Locate the cell with the specified text and output its [X, Y] center coordinate. 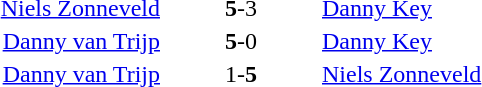
5-0 [240, 41]
